Pinpoint the cell where the given text exists, returning its [X, Y] midpoint coordinate. 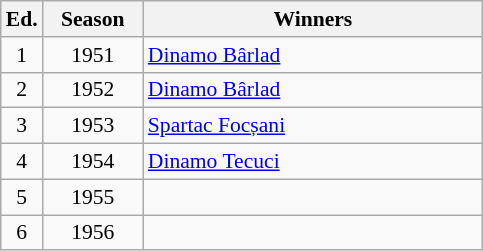
Spartac Focșani [313, 126]
1952 [93, 90]
6 [22, 233]
2 [22, 90]
1956 [93, 233]
Winners [313, 19]
Ed. [22, 19]
Season [93, 19]
1954 [93, 162]
1951 [93, 55]
1953 [93, 126]
4 [22, 162]
1 [22, 55]
5 [22, 197]
3 [22, 126]
1955 [93, 197]
Dinamo Tecuci [313, 162]
